Pinpoint the cell where the given text exists, returning its (X, Y) midpoint coordinate. 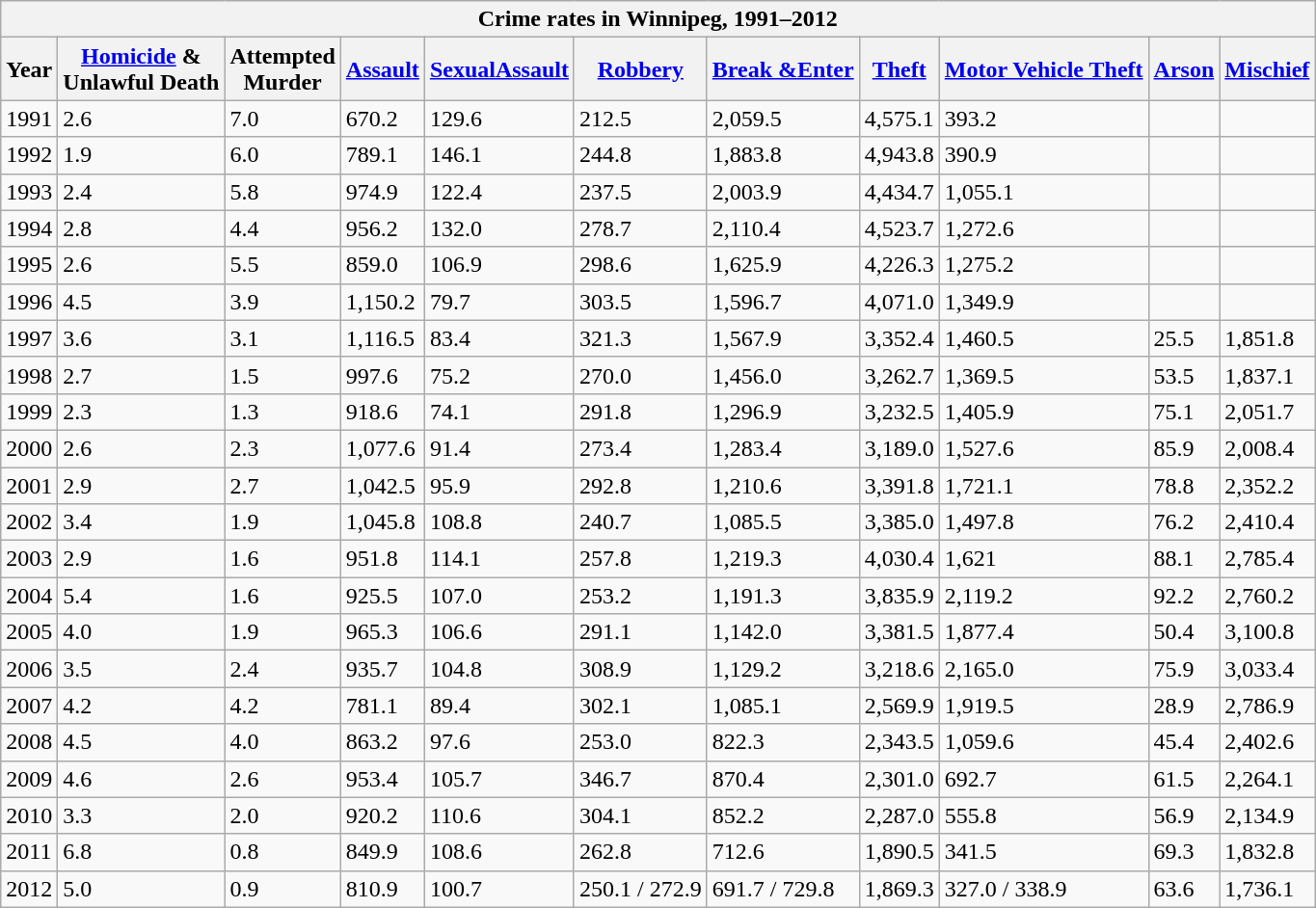
691.7 / 729.8 (783, 889)
6.8 (141, 852)
1.3 (282, 412)
28.9 (1184, 706)
108.8 (499, 522)
3,391.8 (899, 485)
1,349.9 (1043, 302)
114.1 (499, 559)
2012 (29, 889)
2,008.4 (1267, 448)
956.2 (382, 228)
1998 (29, 375)
3,033.4 (1267, 669)
1,456.0 (783, 375)
1,275.2 (1043, 265)
2,287.0 (899, 815)
63.6 (1184, 889)
1,721.1 (1043, 485)
270.0 (640, 375)
789.1 (382, 155)
56.9 (1184, 815)
0.8 (282, 852)
781.1 (382, 706)
2,134.9 (1267, 815)
2,110.4 (783, 228)
75.9 (1184, 669)
Break &Enter (783, 69)
106.9 (499, 265)
132.0 (499, 228)
2011 (29, 852)
74.1 (499, 412)
Assault (382, 69)
2009 (29, 779)
291.8 (640, 412)
69.3 (1184, 852)
849.9 (382, 852)
53.5 (1184, 375)
92.2 (1184, 596)
1,369.5 (1043, 375)
89.4 (499, 706)
1,210.6 (783, 485)
863.2 (382, 742)
110.6 (499, 815)
304.1 (640, 815)
2,264.1 (1267, 779)
2,352.2 (1267, 485)
346.7 (640, 779)
1,129.2 (783, 669)
6.0 (282, 155)
0.9 (282, 889)
859.0 (382, 265)
1,596.7 (783, 302)
1996 (29, 302)
822.3 (783, 742)
78.8 (1184, 485)
393.2 (1043, 119)
4,434.7 (899, 192)
2005 (29, 632)
2,051.7 (1267, 412)
1,085.5 (783, 522)
3.3 (141, 815)
75.2 (499, 375)
1,405.9 (1043, 412)
2008 (29, 742)
1,296.9 (783, 412)
1999 (29, 412)
670.2 (382, 119)
1,497.8 (1043, 522)
1995 (29, 265)
4,575.1 (899, 119)
146.1 (499, 155)
50.4 (1184, 632)
1,460.5 (1043, 338)
2,786.9 (1267, 706)
1,055.1 (1043, 192)
953.4 (382, 779)
2002 (29, 522)
Motor Vehicle Theft (1043, 69)
1.5 (282, 375)
257.8 (640, 559)
4,943.8 (899, 155)
262.8 (640, 852)
3,381.5 (899, 632)
106.6 (499, 632)
250.1 / 272.9 (640, 889)
Robbery (640, 69)
308.9 (640, 669)
965.3 (382, 632)
AttemptedMurder (282, 69)
2001 (29, 485)
5.4 (141, 596)
5.8 (282, 192)
97.6 (499, 742)
3.6 (141, 338)
1,625.9 (783, 265)
2,402.6 (1267, 742)
2.0 (282, 815)
3.1 (282, 338)
2,003.9 (783, 192)
1,116.5 (382, 338)
3,352.4 (899, 338)
237.5 (640, 192)
4.4 (282, 228)
3.4 (141, 522)
91.4 (499, 448)
79.7 (499, 302)
327.0 / 338.9 (1043, 889)
712.6 (783, 852)
302.1 (640, 706)
2004 (29, 596)
1,869.3 (899, 889)
341.5 (1043, 852)
1,077.6 (382, 448)
810.9 (382, 889)
3,189.0 (899, 448)
2000 (29, 448)
1,837.1 (1267, 375)
2,301.0 (899, 779)
3,218.6 (899, 669)
Arson (1184, 69)
303.5 (640, 302)
4.6 (141, 779)
870.4 (783, 779)
321.3 (640, 338)
244.8 (640, 155)
108.6 (499, 852)
2,119.2 (1043, 596)
129.6 (499, 119)
Homicide &Unlawful Death (141, 69)
100.7 (499, 889)
1,919.5 (1043, 706)
1,832.8 (1267, 852)
1993 (29, 192)
212.5 (640, 119)
852.2 (783, 815)
951.8 (382, 559)
1,283.4 (783, 448)
2007 (29, 706)
45.4 (1184, 742)
75.1 (1184, 412)
2,785.4 (1267, 559)
974.9 (382, 192)
390.9 (1043, 155)
5.0 (141, 889)
1997 (29, 338)
3,100.8 (1267, 632)
2,165.0 (1043, 669)
1,736.1 (1267, 889)
1,042.5 (382, 485)
3,385.0 (899, 522)
3,232.5 (899, 412)
1,272.6 (1043, 228)
83.4 (499, 338)
1,150.2 (382, 302)
3,835.9 (899, 596)
292.8 (640, 485)
2,343.5 (899, 742)
2003 (29, 559)
4,226.3 (899, 265)
1,085.1 (783, 706)
7.0 (282, 119)
1,059.6 (1043, 742)
240.7 (640, 522)
Mischief (1267, 69)
85.9 (1184, 448)
Year (29, 69)
298.6 (640, 265)
25.5 (1184, 338)
105.7 (499, 779)
2.8 (141, 228)
3.9 (282, 302)
997.6 (382, 375)
2010 (29, 815)
273.4 (640, 448)
1,621 (1043, 559)
95.9 (499, 485)
Theft (899, 69)
920.2 (382, 815)
76.2 (1184, 522)
1,567.9 (783, 338)
1992 (29, 155)
1,851.8 (1267, 338)
61.5 (1184, 779)
1991 (29, 119)
1994 (29, 228)
918.6 (382, 412)
555.8 (1043, 815)
278.7 (640, 228)
2,410.4 (1267, 522)
2,760.2 (1267, 596)
4,071.0 (899, 302)
Crime rates in Winnipeg, 1991–2012 (658, 19)
253.2 (640, 596)
1,142.0 (783, 632)
88.1 (1184, 559)
4,523.7 (899, 228)
1,877.4 (1043, 632)
3,262.7 (899, 375)
3.5 (141, 669)
1,045.8 (382, 522)
1,219.3 (783, 559)
2006 (29, 669)
122.4 (499, 192)
2,059.5 (783, 119)
1,883.8 (783, 155)
2,569.9 (899, 706)
104.8 (499, 669)
925.5 (382, 596)
5.5 (282, 265)
253.0 (640, 742)
692.7 (1043, 779)
291.1 (640, 632)
935.7 (382, 669)
107.0 (499, 596)
4,030.4 (899, 559)
SexualAssault (499, 69)
1,890.5 (899, 852)
1,527.6 (1043, 448)
1,191.3 (783, 596)
